Return (X, Y) of the center of cell containing provided text 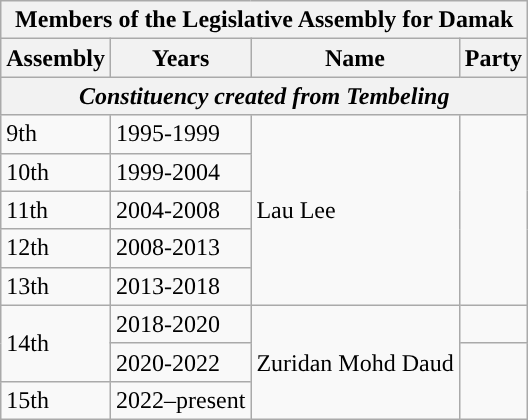
Name (355, 58)
15th (56, 400)
14th (56, 343)
2018-2020 (180, 324)
Constituency created from Tembeling (264, 96)
Zuridan Mohd Daud (355, 362)
2004-2008 (180, 210)
9th (56, 134)
12th (56, 248)
1995-1999 (180, 134)
Years (180, 58)
Assembly (56, 58)
10th (56, 172)
Lau Lee (355, 210)
2020-2022 (180, 362)
Members of the Legislative Assembly for Damak (264, 20)
2008-2013 (180, 248)
1999-2004 (180, 172)
11th (56, 210)
Party (493, 58)
2022–present (180, 400)
2013-2018 (180, 286)
13th (56, 286)
